From the cell containing the given text, extract its center point as [X, Y] coordinate. 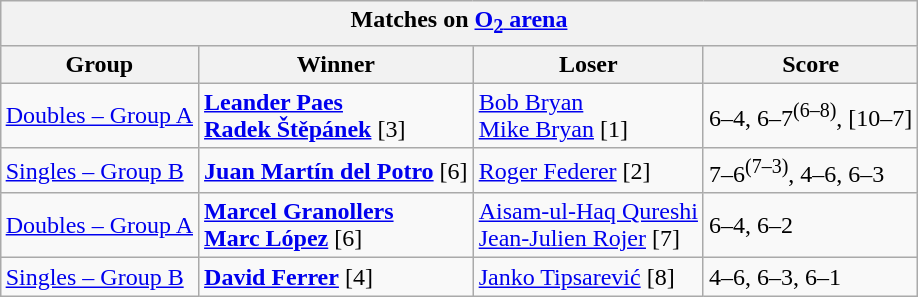
Loser [588, 64]
7–6(7–3), 4–6, 6–3 [810, 170]
Winner [336, 64]
Bob Bryan Mike Bryan [1] [588, 116]
Group [99, 64]
Roger Federer [2] [588, 170]
Aisam-ul-Haq Qureshi Jean-Julien Rojer [7] [588, 226]
Juan Martín del Potro [6] [336, 170]
Leander Paes Radek Štěpánek [3] [336, 116]
David Ferrer [4] [336, 277]
Janko Tipsarević [8] [588, 277]
Marcel Granollers Marc López [6] [336, 226]
Score [810, 64]
6–4, 6–7(6–8), [10–7] [810, 116]
Matches on O2 arena [459, 23]
6–4, 6–2 [810, 226]
4–6, 6–3, 6–1 [810, 277]
